Extract the [X, Y] coordinate from the center of the cell holding the provided text.  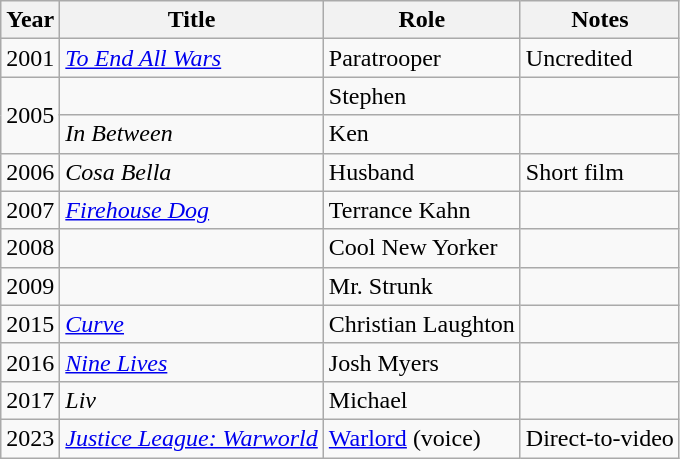
Mr. Strunk [422, 286]
Michael [422, 400]
2017 [30, 400]
2009 [30, 286]
Josh Myers [422, 362]
To End All Wars [192, 58]
Liv [192, 400]
2023 [30, 438]
2007 [30, 210]
Stephen [422, 96]
Terrance Kahn [422, 210]
2005 [30, 115]
Ken [422, 134]
2001 [30, 58]
Cool New Yorker [422, 248]
Year [30, 20]
Title [192, 20]
Firehouse Dog [192, 210]
2016 [30, 362]
Paratrooper [422, 58]
Role [422, 20]
Justice League: Warworld [192, 438]
Curve [192, 324]
Notes [600, 20]
2008 [30, 248]
Husband [422, 172]
2006 [30, 172]
2015 [30, 324]
Warlord (voice) [422, 438]
Nine Lives [192, 362]
Uncredited [600, 58]
Short film [600, 172]
Christian Laughton [422, 324]
Cosa Bella [192, 172]
Direct-to-video [600, 438]
In Between [192, 134]
